From the cell containing the given text, extract its center point as [x, y] coordinate. 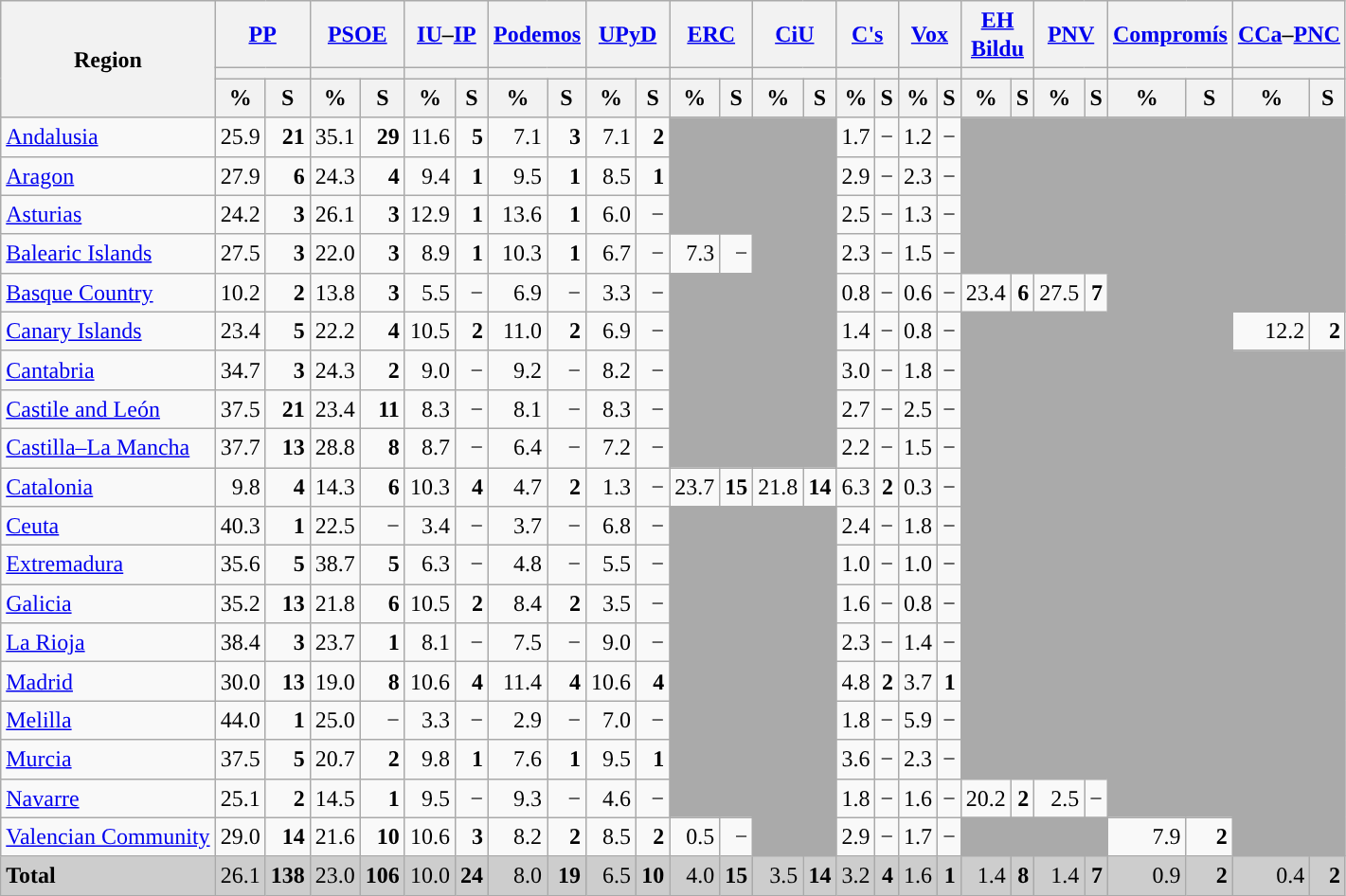
PP [262, 34]
Catalonia [108, 487]
9.3 [517, 797]
Total [108, 875]
25.9 [241, 136]
38.7 [335, 564]
9.4 [430, 176]
7.0 [612, 720]
Navarre [108, 797]
34.7 [241, 369]
10.0 [430, 875]
8.4 [517, 604]
C's [868, 34]
35.1 [335, 136]
6.5 [612, 875]
6.4 [517, 447]
7.3 [695, 254]
UPyD [628, 34]
Cantabria [108, 369]
Andalusia [108, 136]
21.6 [335, 837]
9.2 [517, 369]
Basque Country [108, 292]
6.0 [612, 214]
14.3 [335, 487]
7.6 [517, 760]
35.2 [241, 604]
6.7 [612, 254]
Castile and León [108, 409]
35.6 [241, 564]
CiU [795, 34]
IU–IP [446, 34]
1.2 [919, 136]
ERC [711, 34]
Canary Islands [108, 332]
Melilla [108, 720]
12.2 [1271, 332]
7.5 [517, 642]
22.0 [335, 254]
29 [383, 136]
11.6 [430, 136]
Asturias [108, 214]
37.7 [241, 447]
8.0 [517, 875]
2.4 [856, 527]
3.4 [430, 527]
4.7 [517, 487]
Madrid [108, 682]
Galicia [108, 604]
22.5 [335, 527]
0.3 [919, 487]
La Rioja [108, 642]
8.7 [430, 447]
PSOE [357, 34]
PNV [1071, 34]
24 [472, 875]
23.0 [335, 875]
27.9 [241, 176]
7.9 [1146, 837]
Extremadura [108, 564]
4.6 [612, 797]
14.5 [335, 797]
Murcia [108, 760]
11.0 [517, 332]
Vox [930, 34]
0.9 [1146, 875]
138 [288, 875]
3.2 [856, 875]
12.9 [430, 214]
CCa–PNC [1288, 34]
28.8 [335, 447]
10.2 [241, 292]
106 [383, 875]
Ceuta [108, 527]
4.0 [695, 875]
EH Bildu [996, 34]
8.9 [430, 254]
24.2 [241, 214]
5.9 [919, 720]
25.1 [241, 797]
3.6 [856, 760]
Compromís [1170, 34]
13.8 [335, 292]
Valencian Community [108, 837]
Podemos [536, 34]
30.0 [241, 682]
20.7 [335, 760]
Aragon [108, 176]
3.0 [856, 369]
25.0 [335, 720]
6.8 [612, 527]
0.5 [695, 837]
22.2 [335, 332]
0.6 [919, 292]
20.2 [985, 797]
Balearic Islands [108, 254]
0.4 [1271, 875]
40.3 [241, 527]
38.4 [241, 642]
11.4 [517, 682]
29.0 [241, 837]
7.2 [612, 447]
11 [383, 409]
44.0 [241, 720]
2.2 [856, 447]
19.0 [335, 682]
Castilla–La Mancha [108, 447]
Region [108, 59]
2.7 [856, 409]
19 [566, 875]
13.6 [517, 214]
